Locate the cell with the specified text and output its (X, Y) center coordinate. 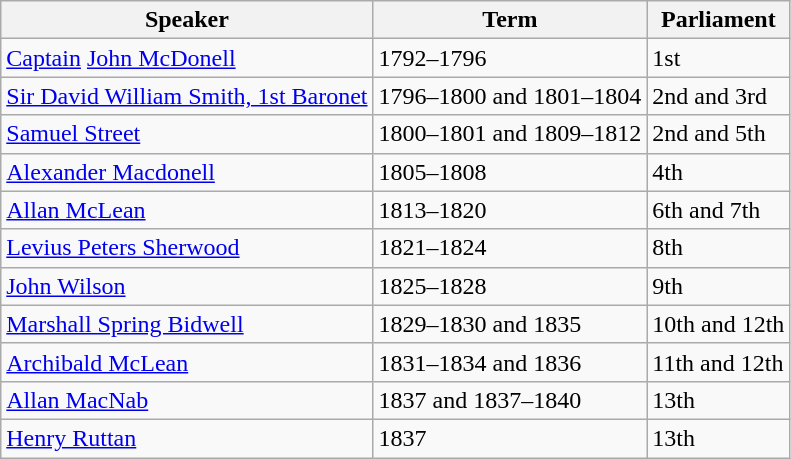
9th (718, 286)
Samuel Street (187, 134)
1813–1820 (510, 210)
1825–1828 (510, 286)
1837 (510, 438)
2nd and 3rd (718, 96)
John Wilson (187, 286)
Archibald McLean (187, 362)
8th (718, 248)
1800–1801 and 1809–1812 (510, 134)
11th and 12th (718, 362)
1792–1796 (510, 58)
Captain John McDonell (187, 58)
Henry Ruttan (187, 438)
1829–1830 and 1835 (510, 324)
Sir David William Smith, 1st Baronet (187, 96)
Speaker (187, 20)
Marshall Spring Bidwell (187, 324)
Parliament (718, 20)
6th and 7th (718, 210)
Levius Peters Sherwood (187, 248)
1st (718, 58)
Alexander Macdonell (187, 172)
Term (510, 20)
4th (718, 172)
1821–1824 (510, 248)
1805–1808 (510, 172)
2nd and 5th (718, 134)
10th and 12th (718, 324)
1796–1800 and 1801–1804 (510, 96)
Allan McLean (187, 210)
Allan MacNab (187, 400)
1837 and 1837–1840 (510, 400)
1831–1834 and 1836 (510, 362)
